Identify which cell holds the provided text, then report its (X, Y) central coordinate. 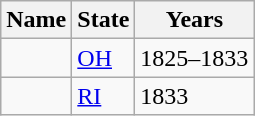
Name (36, 20)
RI (104, 96)
State (104, 20)
OH (104, 58)
Years (194, 20)
1833 (194, 96)
1825–1833 (194, 58)
